Locate the cell with the specified text and output its (x, y) center coordinate. 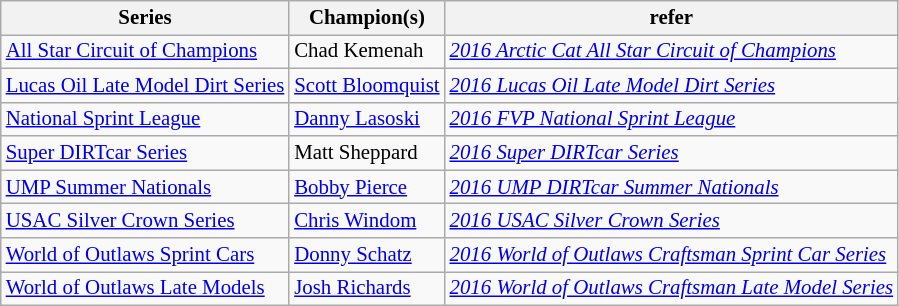
Danny Lasoski (366, 119)
Scott Bloomquist (366, 85)
World of Outlaws Late Models (145, 288)
World of Outlaws Sprint Cars (145, 255)
All Star Circuit of Champions (145, 51)
Series (145, 18)
2016 USAC Silver Crown Series (672, 221)
2016 World of Outlaws Craftsman Sprint Car Series (672, 255)
Matt Sheppard (366, 153)
2016 World of Outlaws Craftsman Late Model Series (672, 288)
Chris Windom (366, 221)
2016 Arctic Cat All Star Circuit of Champions (672, 51)
Donny Schatz (366, 255)
2016 Lucas Oil Late Model Dirt Series (672, 85)
Bobby Pierce (366, 187)
USAC Silver Crown Series (145, 221)
Champion(s) (366, 18)
2016 FVP National Sprint League (672, 119)
2016 Super DIRTcar Series (672, 153)
Lucas Oil Late Model Dirt Series (145, 85)
Josh Richards (366, 288)
UMP Summer Nationals (145, 187)
2016 UMP DIRTcar Summer Nationals (672, 187)
Chad Kemenah (366, 51)
National Sprint League (145, 119)
Super DIRTcar Series (145, 153)
refer (672, 18)
